For the text-containing cell, return its midpoint in [X, Y] coordinate format. 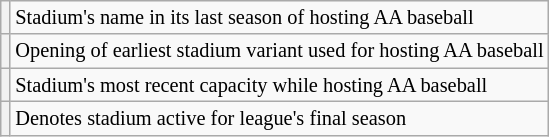
Opening of earliest stadium variant used for hosting AA baseball [279, 51]
Denotes stadium active for league's final season [279, 118]
Stadium's name in its last season of hosting AA baseball [279, 17]
Stadium's most recent capacity while hosting AA baseball [279, 85]
